From the cell containing the given text, extract its center point as (x, y) coordinate. 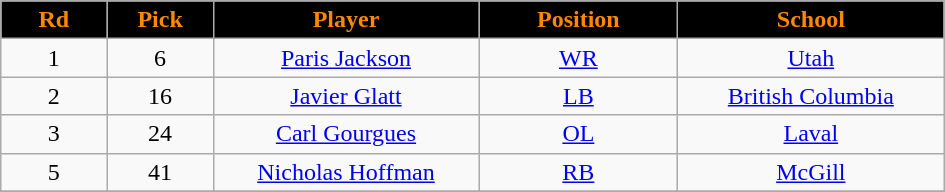
McGill (811, 172)
Pick (160, 20)
School (811, 20)
Javier Glatt (346, 96)
41 (160, 172)
2 (54, 96)
Carl Gourgues (346, 134)
British Columbia (811, 96)
Laval (811, 134)
1 (54, 58)
Utah (811, 58)
24 (160, 134)
WR (578, 58)
16 (160, 96)
5 (54, 172)
6 (160, 58)
3 (54, 134)
Position (578, 20)
OL (578, 134)
Paris Jackson (346, 58)
Rd (54, 20)
Nicholas Hoffman (346, 172)
LB (578, 96)
RB (578, 172)
Player (346, 20)
